Determine the (X, Y) coordinate at the center of the cell enclosing the given text.  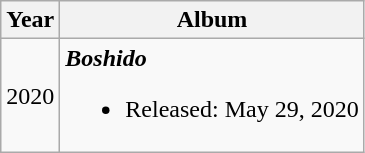
BoshidoReleased: May 29, 2020 (212, 96)
2020 (30, 96)
Year (30, 20)
Album (212, 20)
